Search for the cell housing the specified text and yield its [X, Y] center coordinate. 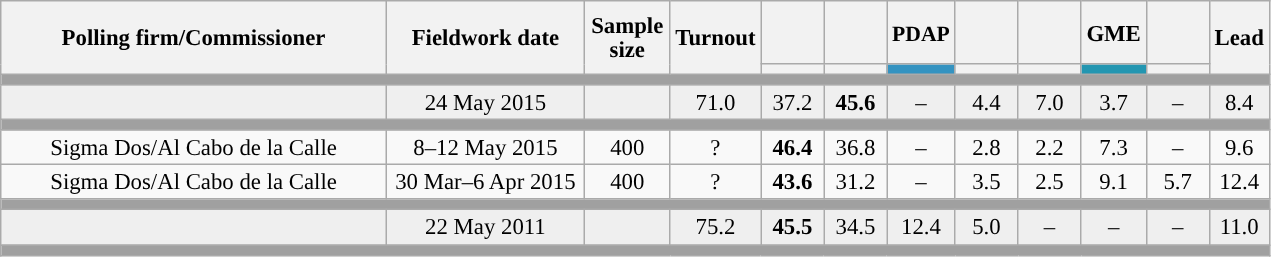
4.4 [986, 102]
2.8 [986, 148]
GME [1114, 32]
37.2 [792, 102]
5.0 [986, 228]
24 May 2015 [485, 102]
22 May 2011 [485, 228]
45.6 [856, 102]
71.0 [716, 102]
9.6 [1239, 148]
46.4 [792, 148]
Turnout [716, 38]
7.0 [1050, 102]
Polling firm/Commissioner [194, 38]
Lead [1239, 38]
43.6 [792, 182]
PDAP [921, 32]
30 Mar–6 Apr 2015 [485, 182]
2.2 [1050, 148]
31.2 [856, 182]
Sample size [627, 38]
3.7 [1114, 102]
75.2 [716, 228]
3.5 [986, 182]
7.3 [1114, 148]
8–12 May 2015 [485, 148]
2.5 [1050, 182]
34.5 [856, 228]
36.8 [856, 148]
45.5 [792, 228]
8.4 [1239, 102]
Fieldwork date [485, 38]
9.1 [1114, 182]
5.7 [1178, 182]
11.0 [1239, 228]
